Provide the (X, Y) coordinate of the cell's center where the given text is located.  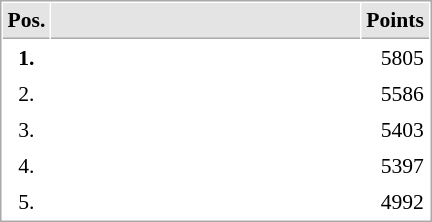
5. (26, 201)
Points (396, 21)
5586 (396, 93)
4. (26, 165)
5805 (396, 57)
3. (26, 129)
1. (26, 57)
Pos. (26, 21)
5397 (396, 165)
2. (26, 93)
5403 (396, 129)
4992 (396, 201)
